Pinpoint the cell where the given text exists, returning its [X, Y] midpoint coordinate. 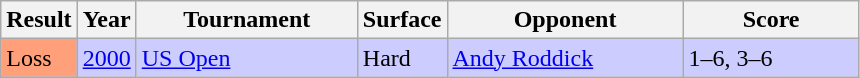
Result [39, 20]
Tournament [246, 20]
Score [771, 20]
Year [106, 20]
US Open [246, 58]
Andy Roddick [565, 58]
Surface [402, 20]
Hard [402, 58]
2000 [106, 58]
Opponent [565, 20]
Loss [39, 58]
1–6, 3–6 [771, 58]
